Detect which cell encompasses the target text, then output its [X, Y] center coordinate. 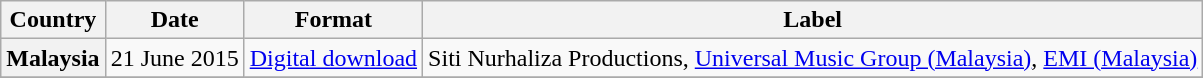
Label [813, 20]
Date [174, 20]
Malaysia [53, 58]
Format [333, 20]
Digital download [333, 58]
21 June 2015 [174, 58]
Siti Nurhaliza Productions, Universal Music Group (Malaysia), EMI (Malaysia) [813, 58]
Country [53, 20]
